Identify which cell holds the provided text, then report its [x, y] central coordinate. 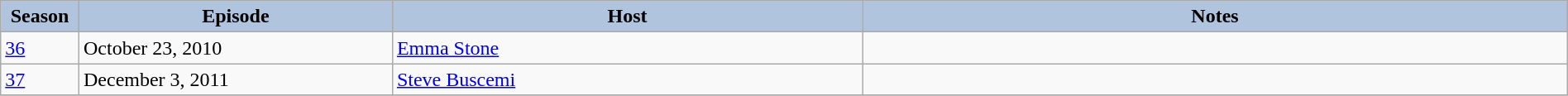
December 3, 2011 [235, 79]
Host [627, 17]
Notes [1216, 17]
Episode [235, 17]
October 23, 2010 [235, 48]
37 [40, 79]
Steve Buscemi [627, 79]
Emma Stone [627, 48]
Season [40, 17]
36 [40, 48]
